Identify which cell holds the provided text, then report its (x, y) central coordinate. 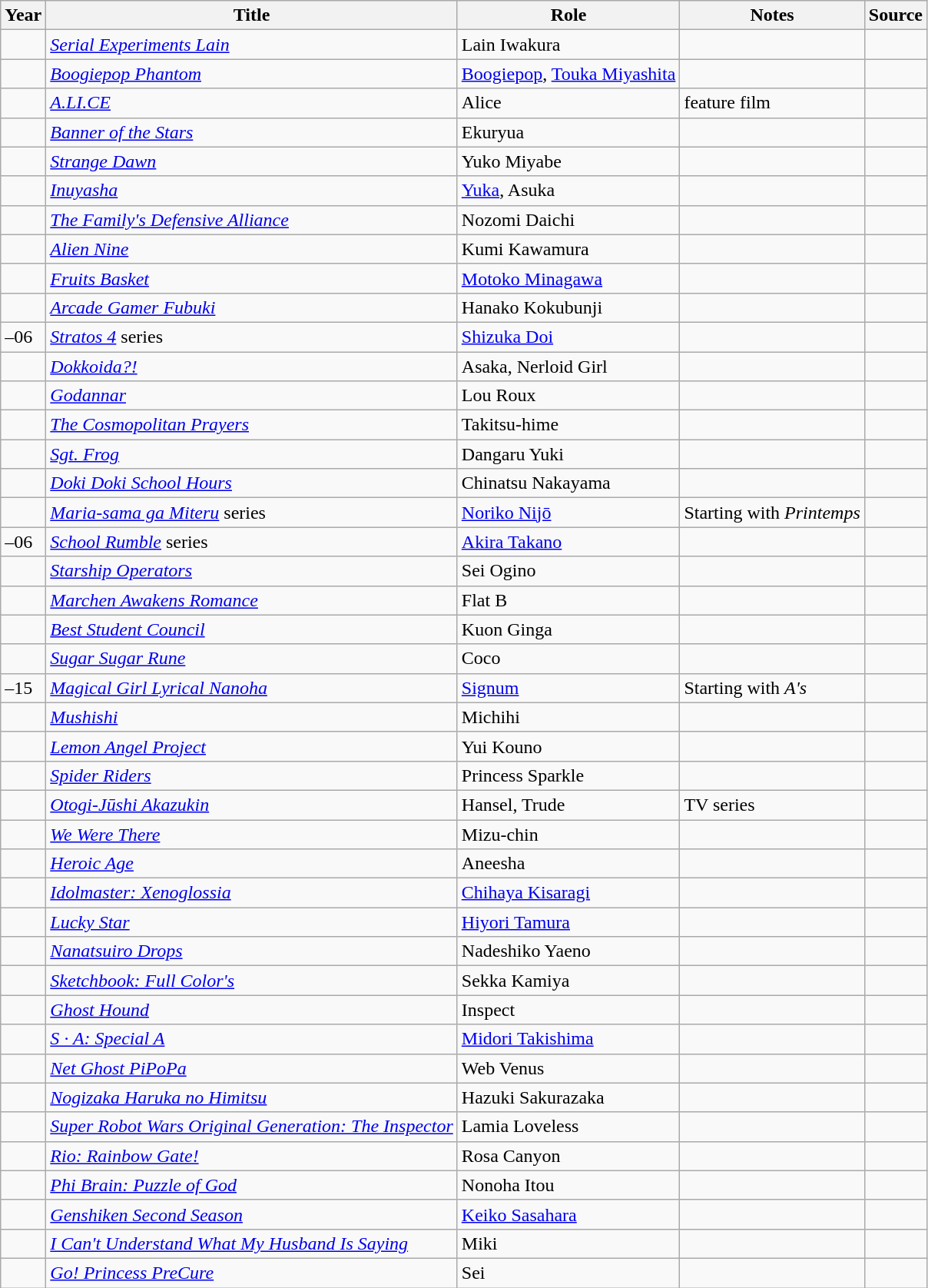
Idolmaster: Xenoglossia (252, 893)
Yuko Miyabe (568, 161)
Yuka, Asuka (568, 191)
Chihaya Kisaragi (568, 893)
A.LI.CE (252, 103)
Sketchbook: Full Color's (252, 981)
Nadeshiko Yaeno (568, 951)
Arcade Gamer Fubuki (252, 307)
Sei Ogino (568, 571)
Flat B (568, 600)
Mizu-chin (568, 834)
Kuon Ginga (568, 629)
Lou Roux (568, 396)
Year (23, 15)
Nozomi Daichi (568, 220)
Sei (568, 1273)
Lucky Star (252, 922)
Nogizaka Haruka no Himitsu (252, 1097)
feature film (772, 103)
Serial Experiments Lain (252, 45)
Alice (568, 103)
Godannar (252, 396)
Doki Doki School Hours (252, 483)
Stratos 4 series (252, 337)
Boogiepop Phantom (252, 74)
Lemon Angel Project (252, 746)
Net Ghost PiPoPa (252, 1068)
We Were There (252, 834)
Go! Princess PreCure (252, 1273)
Asaka, Nerloid Girl (568, 367)
Source (896, 15)
Inspect (568, 1010)
S · A: Special A (252, 1039)
Banner of the Stars (252, 132)
Signum (568, 688)
–15 (23, 688)
Shizuka Doi (568, 337)
Motoko Minagawa (568, 278)
Noriko Nijō (568, 513)
Phi Brain: Puzzle of God (252, 1185)
Best Student Council (252, 629)
Alien Nine (252, 249)
Web Venus (568, 1068)
Ekuryua (568, 132)
Fruits Basket (252, 278)
Lain Iwakura (568, 45)
I Can't Understand What My Husband Is Saying (252, 1243)
Princess Sparkle (568, 775)
Maria-sama ga Miteru series (252, 513)
Miki (568, 1243)
Midori Takishima (568, 1039)
TV series (772, 805)
Title (252, 15)
Coco (568, 659)
Takitsu-hime (568, 425)
Michihi (568, 717)
Mushishi (252, 717)
Lamia Loveless (568, 1127)
Starting with A's (772, 688)
Inuyasha (252, 191)
Rio: Rainbow Gate! (252, 1156)
Yui Kouno (568, 746)
Ghost Hound (252, 1010)
Sugar Sugar Rune (252, 659)
Dokkoida?! (252, 367)
Strange Dawn (252, 161)
Chinatsu Nakayama (568, 483)
Nanatsuiro Drops (252, 951)
Starting with Printemps (772, 513)
Boogiepop, Touka Miyashita (568, 74)
Sgt. Frog (252, 454)
Kumi Kawamura (568, 249)
Super Robot Wars Original Generation: The Inspector (252, 1127)
The Cosmopolitan Prayers (252, 425)
Akira Takano (568, 542)
Starship Operators (252, 571)
Sekka Kamiya (568, 981)
Dangaru Yuki (568, 454)
Hiyori Tamura (568, 922)
Spider Riders (252, 775)
Aneesha (568, 864)
Genshiken Second Season (252, 1214)
Keiko Sasahara (568, 1214)
Otogi-Jūshi Akazukin (252, 805)
Role (568, 15)
Rosa Canyon (568, 1156)
Notes (772, 15)
Nonoha Itou (568, 1185)
The Family's Defensive Alliance (252, 220)
Hazuki Sakurazaka (568, 1097)
Hanako Kokubunji (568, 307)
Hansel, Trude (568, 805)
Marchen Awakens Romance (252, 600)
School Rumble series (252, 542)
Heroic Age (252, 864)
Magical Girl Lyrical Nanoha (252, 688)
